Detect which cell encompasses the target text, then output its (X, Y) center coordinate. 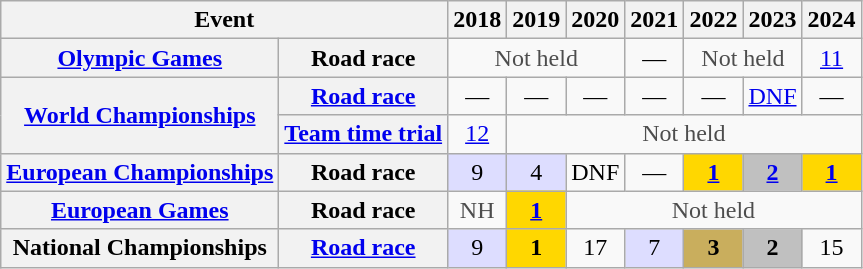
7 (654, 248)
17 (596, 248)
Team time trial (364, 134)
Event (224, 20)
World Championships (140, 115)
European Games (140, 210)
11 (832, 58)
European Championships (140, 172)
2019 (536, 20)
2021 (654, 20)
3 (714, 248)
2024 (832, 20)
2023 (772, 20)
National Championships (140, 248)
12 (478, 134)
4 (536, 172)
2020 (596, 20)
2018 (478, 20)
Olympic Games (140, 58)
15 (832, 248)
2022 (714, 20)
NH (478, 210)
